From the cell containing the given text, extract its center point as (X, Y) coordinate. 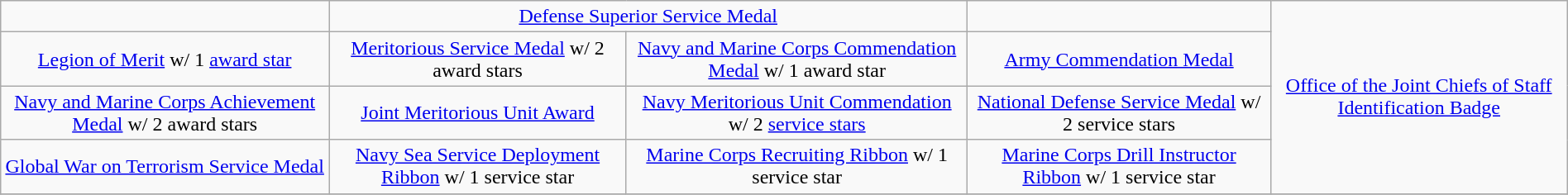
Office of the Joint Chiefs of Staff Identification Badge (1419, 97)
National Defense Service Medal w/ 2 service stars (1119, 112)
Marine Corps Drill Instructor Ribbon w/ 1 service star (1119, 167)
Joint Meritorious Unit Award (478, 112)
Navy Sea Service Deployment Ribbon w/ 1 service star (478, 167)
Defense Superior Service Medal (648, 17)
Navy and Marine Corps Achievement Medal w/ 2 award stars (165, 112)
Navy Meritorious Unit Commendation w/ 2 service stars (796, 112)
Meritorious Service Medal w/ 2 award stars (478, 59)
Global War on Terrorism Service Medal (165, 167)
Navy and Marine Corps Commendation Medal w/ 1 award star (796, 59)
Marine Corps Recruiting Ribbon w/ 1 service star (796, 167)
Army Commendation Medal (1119, 59)
Legion of Merit w/ 1 award star (165, 59)
